Locate the cell with the specified text and output its (X, Y) center coordinate. 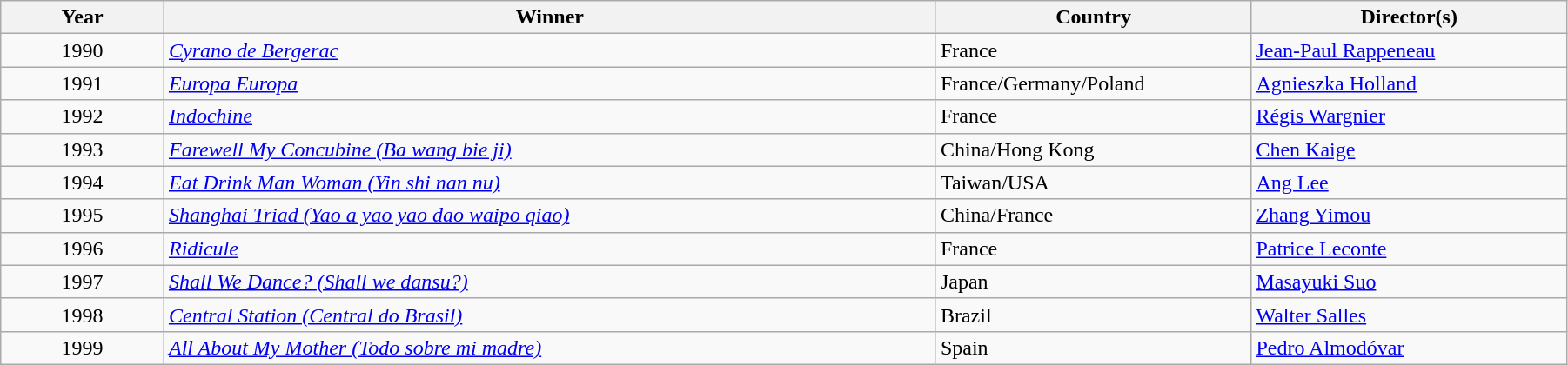
China/Hong Kong (1093, 149)
Chen Kaige (1410, 149)
Country (1093, 17)
Zhang Yimou (1410, 216)
Indochine (550, 116)
1998 (83, 315)
1995 (83, 216)
Brazil (1093, 315)
Shall We Dance? (Shall we dansu?) (550, 282)
Cyrano de Bergerac (550, 50)
Pedro Almodóvar (1410, 348)
Agnieszka Holland (1410, 83)
China/France (1093, 216)
All About My Mother (Todo sobre mi madre) (550, 348)
1996 (83, 249)
Japan (1093, 282)
1997 (83, 282)
Year (83, 17)
1999 (83, 348)
Central Station (Central do Brasil) (550, 315)
1990 (83, 50)
Régis Wargnier (1410, 116)
1993 (83, 149)
Farewell My Concubine (Ba wang bie ji) (550, 149)
Masayuki Suo (1410, 282)
Patrice Leconte (1410, 249)
Jean-Paul Rappeneau (1410, 50)
Ridicule (550, 249)
Shanghai Triad (Yao a yao yao dao waipo qiao) (550, 216)
Taiwan/USA (1093, 182)
Winner (550, 17)
1991 (83, 83)
Director(s) (1410, 17)
1994 (83, 182)
Ang Lee (1410, 182)
1992 (83, 116)
France/Germany/Poland (1093, 83)
Europa Europa (550, 83)
Spain (1093, 348)
Eat Drink Man Woman (Yin shi nan nu) (550, 182)
Walter Salles (1410, 315)
